Determine the [X, Y] coordinate at the center of the cell enclosing the given text.  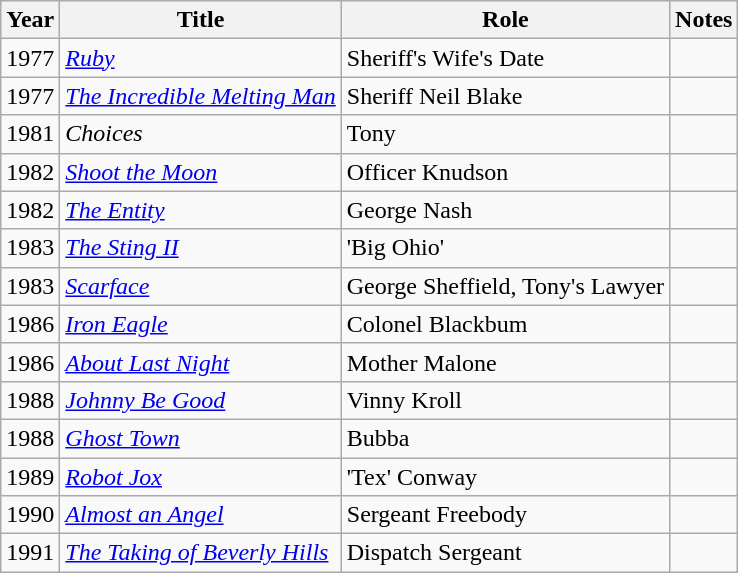
Dispatch Sergeant [505, 553]
Sheriff Neil Blake [505, 96]
Mother Malone [505, 362]
Colonel Blackbum [505, 324]
Johnny Be Good [200, 400]
Sergeant Freebody [505, 515]
The Taking of Beverly Hills [200, 553]
Title [200, 20]
Robot Jox [200, 477]
The Sting II [200, 248]
Shoot the Moon [200, 172]
Ruby [200, 58]
Ghost Town [200, 438]
Vinny Kroll [505, 400]
'Tex' Conway [505, 477]
Scarface [200, 286]
Choices [200, 134]
Sheriff's Wife's Date [505, 58]
1991 [30, 553]
Tony [505, 134]
George Nash [505, 210]
About Last Night [200, 362]
The Incredible Melting Man [200, 96]
Bubba [505, 438]
1990 [30, 515]
George Sheffield, Tony's Lawyer [505, 286]
1981 [30, 134]
Almost an Angel [200, 515]
1989 [30, 477]
Year [30, 20]
The Entity [200, 210]
Role [505, 20]
'Big Ohio' [505, 248]
Iron Eagle [200, 324]
Officer Knudson [505, 172]
Notes [704, 20]
